Return the [x, y] coordinate for the center point of the cell that contains the specified text.  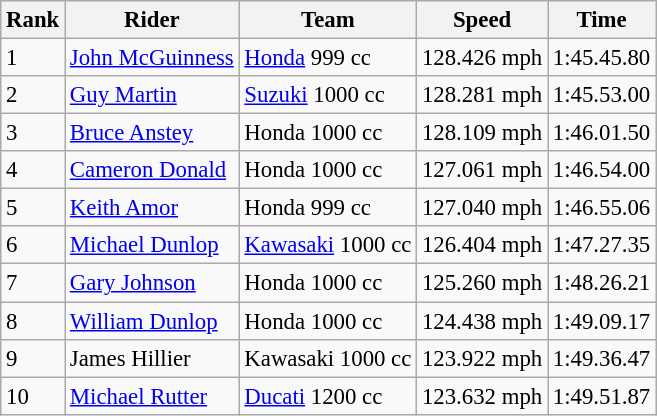
Cameron Donald [152, 170]
5 [33, 208]
James Hillier [152, 358]
John McGuinness [152, 58]
1 [33, 58]
William Dunlop [152, 321]
1:46.54.00 [602, 170]
2 [33, 95]
1:46.01.50 [602, 133]
128.109 mph [482, 133]
7 [33, 283]
Suzuki 1000 cc [328, 95]
123.922 mph [482, 358]
1:49.51.87 [602, 396]
127.061 mph [482, 170]
10 [33, 396]
Bruce Anstey [152, 133]
1:45.45.80 [602, 58]
3 [33, 133]
Rank [33, 20]
124.438 mph [482, 321]
128.281 mph [482, 95]
127.040 mph [482, 208]
1:48.26.21 [602, 283]
1:49.36.47 [602, 358]
123.632 mph [482, 396]
1:47.27.35 [602, 245]
9 [33, 358]
Gary Johnson [152, 283]
Keith Amor [152, 208]
Time [602, 20]
Ducati 1200 cc [328, 396]
Rider [152, 20]
6 [33, 245]
Guy Martin [152, 95]
Team [328, 20]
128.426 mph [482, 58]
8 [33, 321]
Speed [482, 20]
125.260 mph [482, 283]
Michael Rutter [152, 396]
1:46.55.06 [602, 208]
126.404 mph [482, 245]
4 [33, 170]
1:45.53.00 [602, 95]
1:49.09.17 [602, 321]
Michael Dunlop [152, 245]
